Provide the (X, Y) coordinate of the cell's center where the given text is located.  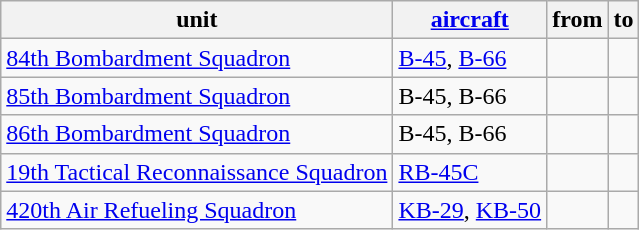
from (578, 20)
unit (197, 20)
19th Tactical Reconnaissance Squadron (197, 172)
84th Bombardment Squadron (197, 58)
85th Bombardment Squadron (197, 96)
aircraft (470, 20)
KB-29, KB-50 (470, 210)
86th Bombardment Squadron (197, 134)
420th Air Refueling Squadron (197, 210)
to (624, 20)
RB-45C (470, 172)
